Return the [X, Y] coordinate for the center point of the cell that contains the specified text.  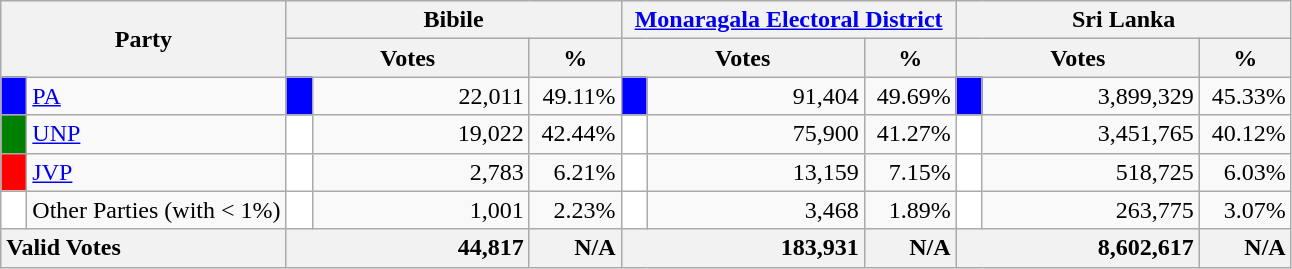
Party [144, 39]
2.23% [575, 210]
8,602,617 [1078, 248]
518,725 [1090, 172]
6.21% [575, 172]
75,900 [756, 134]
263,775 [1090, 210]
45.33% [1245, 96]
2,783 [420, 172]
40.12% [1245, 134]
41.27% [910, 134]
49.11% [575, 96]
Other Parties (with < 1%) [156, 210]
42.44% [575, 134]
3.07% [1245, 210]
Sri Lanka [1124, 20]
7.15% [910, 172]
49.69% [910, 96]
13,159 [756, 172]
1,001 [420, 210]
22,011 [420, 96]
1.89% [910, 210]
91,404 [756, 96]
44,817 [408, 248]
UNP [156, 134]
3,899,329 [1090, 96]
JVP [156, 172]
PA [156, 96]
Valid Votes [144, 248]
Monaragala Electoral District [788, 20]
19,022 [420, 134]
183,931 [742, 248]
Bibile [454, 20]
6.03% [1245, 172]
3,451,765 [1090, 134]
3,468 [756, 210]
